Scan for the cell matching the given text and deliver its (X, Y) coordinate at center. 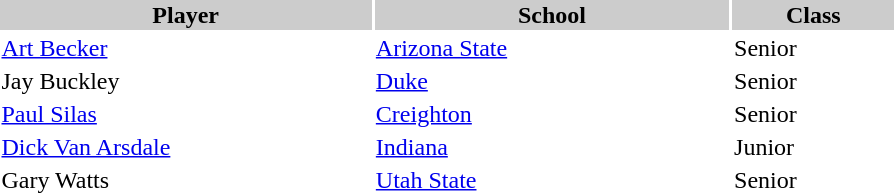
Class (814, 15)
Arizona State (552, 48)
Junior (814, 147)
Creighton (552, 114)
Duke (552, 81)
Jay Buckley (186, 81)
Art Becker (186, 48)
School (552, 15)
Player (186, 15)
Paul Silas (186, 114)
Dick Van Arsdale (186, 147)
Indiana (552, 147)
